Output the (X, Y) coordinate of the center of the cell containing the given text.  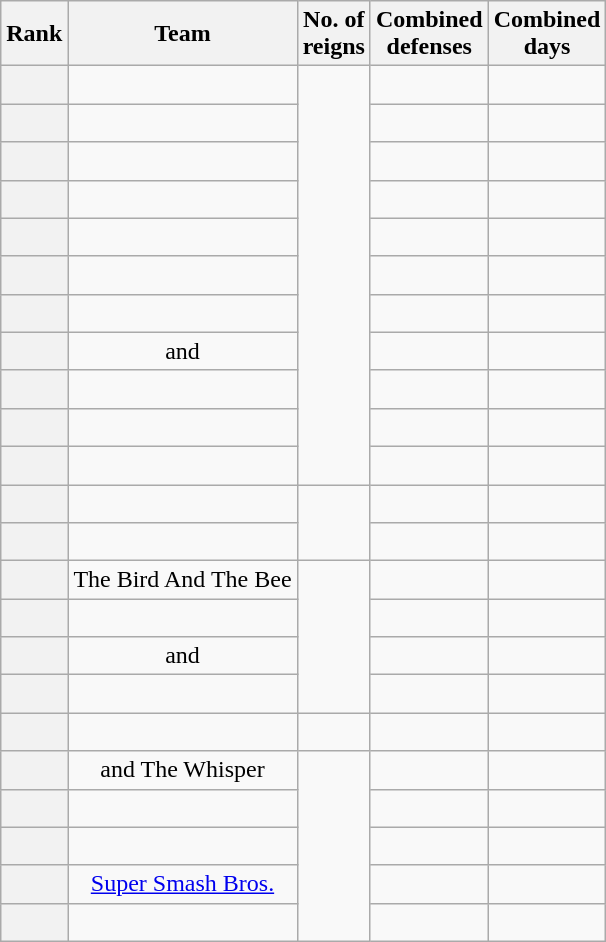
Combineddefenses (429, 34)
Combineddays (547, 34)
and The Whisper (182, 770)
The Bird And The Bee (182, 580)
Team (182, 34)
Rank (34, 34)
No. ofreigns (334, 34)
Super Smash Bros. (182, 884)
